Return (X, Y) of the center of cell containing provided text 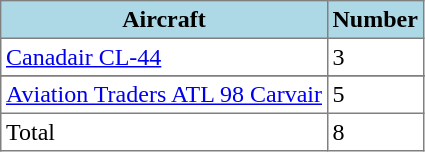
5 (375, 95)
3 (375, 57)
Aviation Traders ATL 98 Carvair (164, 95)
Total (164, 132)
Canadair CL-44 (164, 57)
8 (375, 132)
Number (375, 20)
Aircraft (164, 20)
